Provide the [x, y] coordinate of the cell's center where the given text is located.  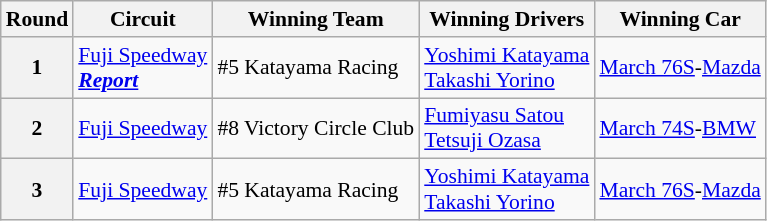
Circuit [142, 19]
Round [38, 19]
Fuji SpeedwayReport [142, 68]
Winning Car [680, 19]
#8 Victory Circle Club [316, 128]
1 [38, 68]
Winning Team [316, 19]
March 74S-BMW [680, 128]
3 [38, 190]
Winning Drivers [506, 19]
2 [38, 128]
Fumiyasu Satou Tetsuji Ozasa [506, 128]
